Identify which cell holds the provided text, then report its [x, y] central coordinate. 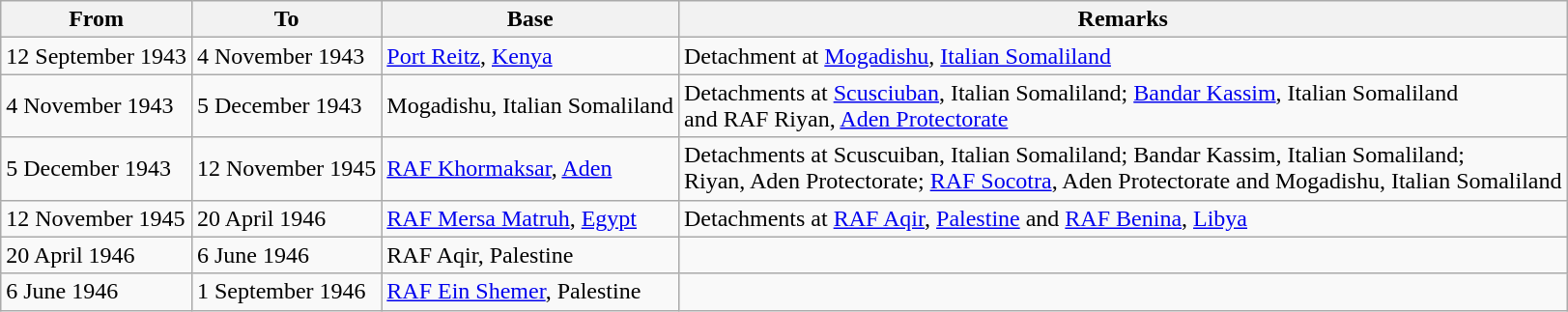
Mogadishu, Italian Somaliland [530, 106]
Detachment at Mogadishu, Italian Somaliland [1123, 56]
From [97, 19]
RAF Mersa Matruh, Egypt [530, 218]
Base [530, 19]
12 September 1943 [97, 56]
To [286, 19]
1 September 1946 [286, 292]
RAF Aqir, Palestine [530, 255]
RAF Ein Shemer, Palestine [530, 292]
Port Reitz, Kenya [530, 56]
RAF Khormaksar, Aden [530, 168]
Detachments at RAF Aqir, Palestine and RAF Benina, Libya [1123, 218]
Detachments at Scusciuban, Italian Somaliland; Bandar Kassim, Italian Somaliland and RAF Riyan, Aden Protectorate [1123, 106]
Remarks [1123, 19]
